Identify which cell holds the provided text, then report its (X, Y) central coordinate. 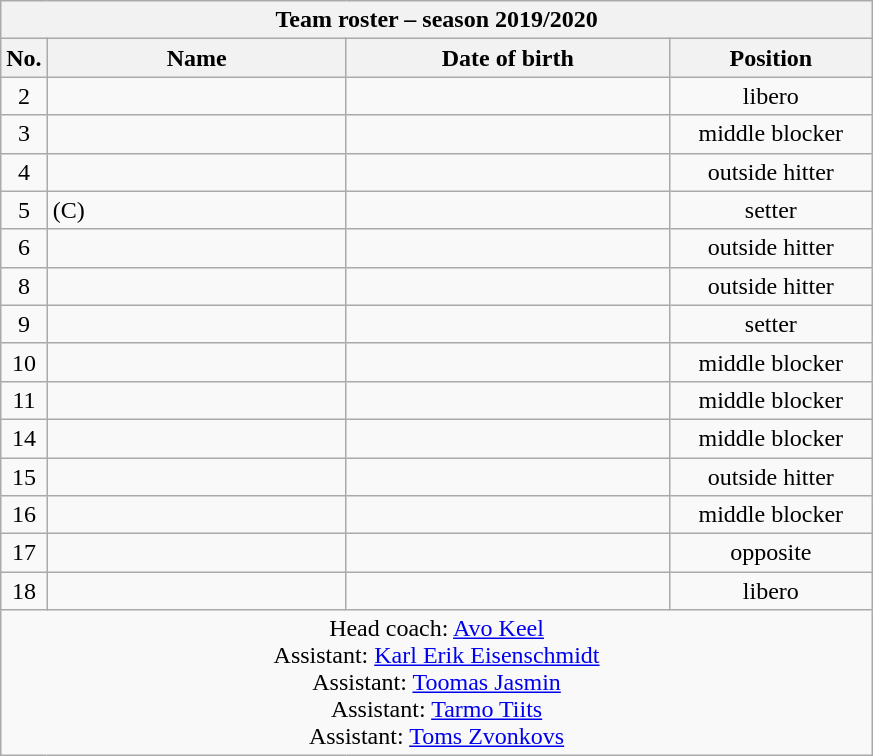
9 (24, 324)
14 (24, 438)
opposite (770, 553)
3 (24, 134)
17 (24, 553)
Name (196, 58)
Date of birth (508, 58)
5 (24, 210)
4 (24, 172)
Position (770, 58)
No. (24, 58)
10 (24, 362)
11 (24, 400)
Head coach: Avo KeelAssistant: Karl Erik EisenschmidtAssistant: Toomas JasminAssistant: Tarmo TiitsAssistant: Toms Zvonkovs (437, 683)
Team roster – season 2019/2020 (437, 20)
18 (24, 591)
(C) (196, 210)
16 (24, 515)
8 (24, 286)
6 (24, 248)
15 (24, 477)
2 (24, 96)
